For the text-containing cell, return its midpoint in [X, Y] coordinate format. 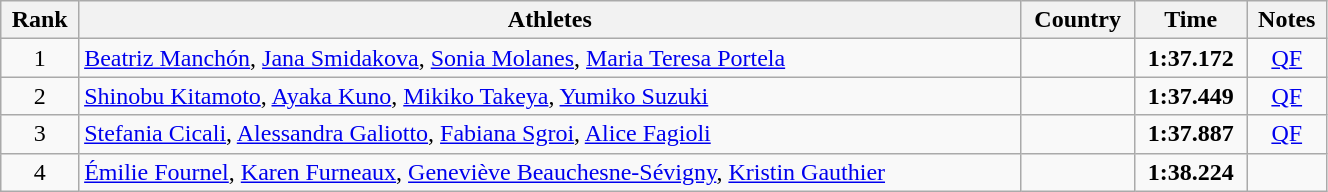
2 [40, 96]
Notes [1286, 20]
Country [1078, 20]
Time [1190, 20]
Rank [40, 20]
Émilie Fournel, Karen Furneaux, Geneviève Beauchesne-Sévigny, Kristin Gauthier [550, 172]
3 [40, 134]
4 [40, 172]
1:38.224 [1190, 172]
Stefania Cicali, Alessandra Galiotto, Fabiana Sgroi, Alice Fagioli [550, 134]
1:37.887 [1190, 134]
1 [40, 58]
Athletes [550, 20]
1:37.172 [1190, 58]
1:37.449 [1190, 96]
Beatriz Manchón, Jana Smidakova, Sonia Molanes, Maria Teresa Portela [550, 58]
Shinobu Kitamoto, Ayaka Kuno, Mikiko Takeya, Yumiko Suzuki [550, 96]
